Detect which cell encompasses the target text, then output its [X, Y] center coordinate. 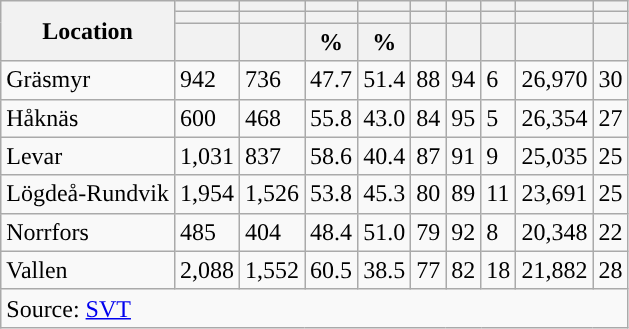
Lögdeå-Rundvik [88, 194]
43.0 [384, 118]
89 [464, 194]
95 [464, 118]
Håknäs [88, 118]
9 [498, 156]
404 [272, 232]
Vallen [88, 270]
55.8 [332, 118]
485 [206, 232]
Gräsmyr [88, 80]
11 [498, 194]
53.8 [332, 194]
77 [428, 270]
47.7 [332, 80]
22 [610, 232]
48.4 [332, 232]
5 [498, 118]
30 [610, 80]
8 [498, 232]
6 [498, 80]
27 [610, 118]
1,031 [206, 156]
87 [428, 156]
21,882 [554, 270]
51.4 [384, 80]
25,035 [554, 156]
28 [610, 270]
Norrfors [88, 232]
Source: SVT [314, 308]
23,691 [554, 194]
51.0 [384, 232]
1,526 [272, 194]
82 [464, 270]
60.5 [332, 270]
600 [206, 118]
91 [464, 156]
Levar [88, 156]
92 [464, 232]
84 [428, 118]
736 [272, 80]
20,348 [554, 232]
26,354 [554, 118]
837 [272, 156]
1,552 [272, 270]
Location [88, 31]
942 [206, 80]
79 [428, 232]
1,954 [206, 194]
38.5 [384, 270]
40.4 [384, 156]
26,970 [554, 80]
80 [428, 194]
94 [464, 80]
468 [272, 118]
2,088 [206, 270]
18 [498, 270]
45.3 [384, 194]
58.6 [332, 156]
88 [428, 80]
